Pinpoint the cell where the given text exists, returning its (X, Y) midpoint coordinate. 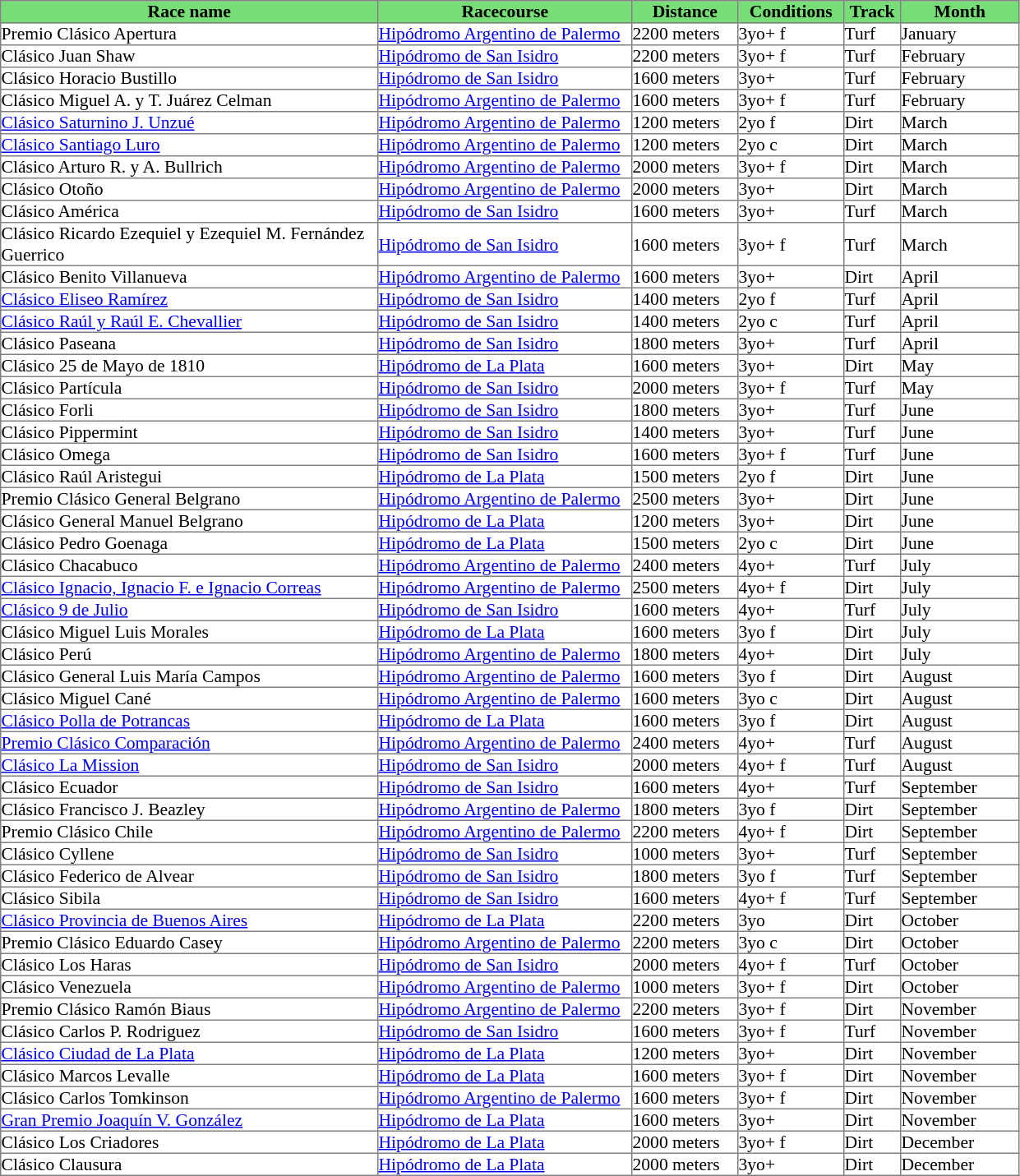
Clásico Horacio Bustillo (189, 79)
Conditions (791, 12)
Clásico Polla de Potrancas (189, 720)
Gran Premio Joaquín V. González (189, 1119)
Clásico Perú (189, 654)
Clásico 9 de Julio (189, 610)
Clásico Los Haras (189, 965)
Premio Clásico Apertura (189, 35)
Month (960, 12)
Premio Clásico General Belgrano (189, 498)
Track (873, 12)
Clásico Omega (189, 454)
Distance (685, 12)
January (960, 35)
Clásico Paseana (189, 344)
Clásico Santiago Luro (189, 145)
Clásico Arturo R. y A. Bullrich (189, 168)
3yo (791, 920)
Race name (189, 12)
Clásico General Luis María Campos (189, 676)
Clásico Raúl Aristegui (189, 477)
Clásico Los Criadores (189, 1142)
Clásico 25 de Mayo de 1810 (189, 365)
Clásico Otoño (189, 189)
Premio Clásico Chile (189, 832)
Clásico Carlos Tomkinson (189, 1098)
Clásico La Mission (189, 764)
Clásico América (189, 212)
Clásico Pippermint (189, 432)
Clásico Pedro Goenaga (189, 542)
Clásico Cyllene (189, 853)
Clásico Ricardo Ezequiel y Ezequiel M. Fernández Guerrico (189, 244)
Clásico Provincia de Buenos Aires (189, 920)
Premio Clásico Ramón Biaus (189, 1009)
Clásico Chacabuco (189, 565)
Clásico Miguel A. y T. Juárez Celman (189, 100)
Clásico Saturnino J. Unzué (189, 123)
Clásico Forli (189, 409)
Clásico Raúl y Raúl E. Chevallier (189, 321)
Clásico Miguel Cané (189, 699)
Clásico Benito Villanueva (189, 276)
Clásico Carlos P. Rodriguez (189, 1031)
Clásico Venezuela (189, 986)
Clásico Partícula (189, 388)
Premio Clásico Comparación (189, 743)
Racecourse (505, 12)
Clásico Clausura (189, 1164)
Clásico Federico de Alvear (189, 876)
Clásico Juan Shaw (189, 56)
Clásico Francisco J. Beazley (189, 809)
Clásico Ignacio, Ignacio F. e Ignacio Correas (189, 587)
Premio Clásico Eduardo Casey (189, 942)
Clásico Miguel Luis Morales (189, 631)
Clásico Sibila (189, 897)
Clásico Ecuador (189, 787)
Clásico Marcos Levalle (189, 1075)
Clásico Ciudad de La Plata (189, 1054)
Clásico General Manuel Belgrano (189, 521)
Clásico Eliseo Ramírez (189, 299)
